Scan for the cell matching the given text and deliver its (x, y) coordinate at center. 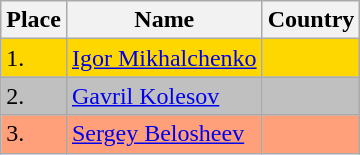
Place (34, 20)
1. (34, 58)
Name (164, 20)
2. (34, 96)
Country (311, 20)
Igor Mikhalchenko (164, 58)
Sergey Belosheev (164, 134)
Gavril Kolesov (164, 96)
3. (34, 134)
